Detect which cell encompasses the target text, then output its [x, y] center coordinate. 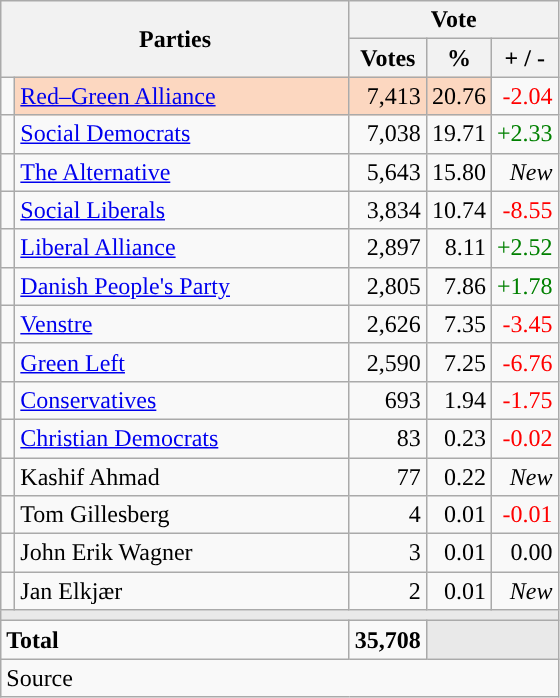
3 [388, 553]
Jan Elkjær [182, 591]
2 [388, 591]
-3.45 [524, 324]
5,643 [388, 172]
0.00 [524, 553]
10.74 [458, 210]
2,805 [388, 286]
1.94 [458, 400]
7.35 [458, 324]
Vote [454, 20]
7.25 [458, 362]
Red–Green Alliance [182, 96]
-6.76 [524, 362]
Parties [176, 39]
Kashif Ahmad [182, 477]
0.22 [458, 477]
-2.04 [524, 96]
Tom Gillesberg [182, 515]
2,590 [388, 362]
35,708 [388, 640]
-8.55 [524, 210]
2,897 [388, 248]
7,413 [388, 96]
John Erik Wagner [182, 553]
693 [388, 400]
% [458, 58]
Christian Democrats [182, 438]
+ / - [524, 58]
0.23 [458, 438]
Source [280, 678]
Danish People's Party [182, 286]
Conservatives [182, 400]
8.11 [458, 248]
7.86 [458, 286]
Social Democrats [182, 134]
Votes [388, 58]
+2.52 [524, 248]
2,626 [388, 324]
19.71 [458, 134]
7,038 [388, 134]
15.80 [458, 172]
Total [176, 640]
-0.01 [524, 515]
+1.78 [524, 286]
20.76 [458, 96]
-1.75 [524, 400]
The Alternative [182, 172]
77 [388, 477]
83 [388, 438]
-0.02 [524, 438]
4 [388, 515]
3,834 [388, 210]
Liberal Alliance [182, 248]
Green Left [182, 362]
+2.33 [524, 134]
Social Liberals [182, 210]
Venstre [182, 324]
